Provide the [X, Y] coordinate of the cell's center where the given text is located.  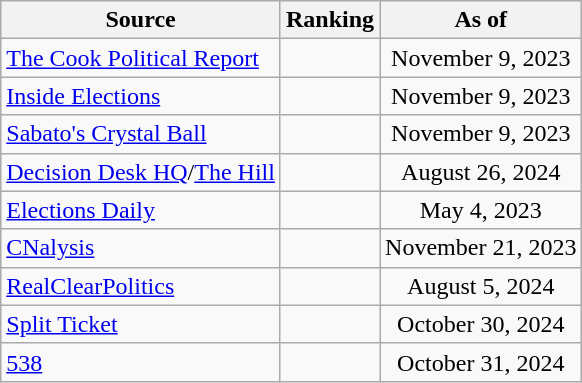
The Cook Political Report [141, 58]
CNalysis [141, 248]
August 5, 2024 [481, 286]
November 21, 2023 [481, 248]
Split Ticket [141, 324]
RealClearPolitics [141, 286]
Ranking [330, 20]
538 [141, 362]
Sabato's Crystal Ball [141, 134]
October 31, 2024 [481, 362]
As of [481, 20]
May 4, 2023 [481, 210]
Decision Desk HQ/The Hill [141, 172]
August 26, 2024 [481, 172]
Source [141, 20]
October 30, 2024 [481, 324]
Elections Daily [141, 210]
Inside Elections [141, 96]
